Return [X, Y] of the center of cell containing provided text 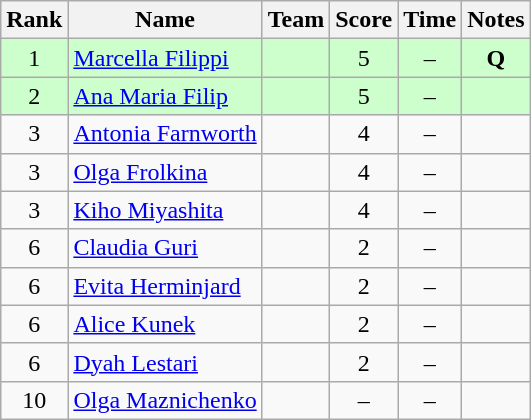
10 [34, 400]
Evita Herminjard [165, 286]
Q [496, 58]
Alice Kunek [165, 324]
Olga Maznichenko [165, 400]
Marcella Filippi [165, 58]
Team [296, 20]
Claudia Guri [165, 248]
Ana Maria Filip [165, 96]
Time [430, 20]
Score [364, 20]
Name [165, 20]
1 [34, 58]
Rank [34, 20]
Notes [496, 20]
Olga Frolkina [165, 172]
Dyah Lestari [165, 362]
Kiho Miyashita [165, 210]
Antonia Farnworth [165, 134]
